Return [x, y] of the center of cell containing provided text 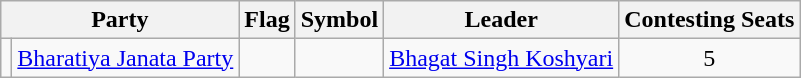
Flag [267, 20]
Bharatiya Janata Party [126, 58]
Leader [502, 20]
Contesting Seats [710, 20]
Party [120, 20]
Bhagat Singh Koshyari [502, 58]
5 [710, 58]
Symbol [339, 20]
